Detect which cell encompasses the target text, then output its [X, Y] center coordinate. 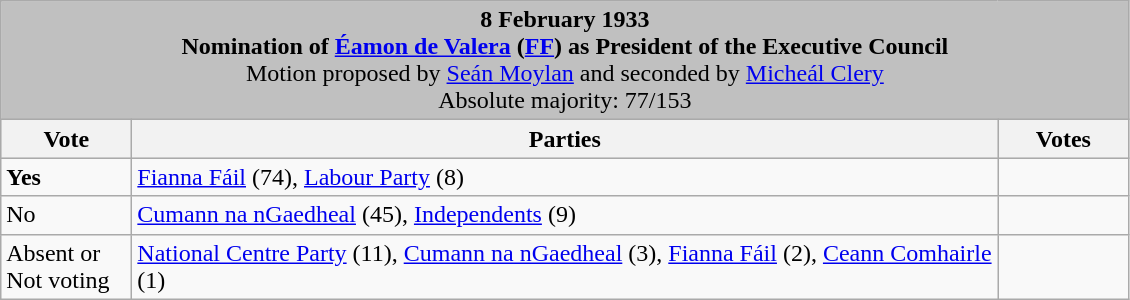
Absent orNot voting [66, 266]
Votes [1064, 139]
Parties [565, 139]
National Centre Party (11), Cumann na nGaedheal (3), Fianna Fáil (2), Ceann Comhairle (1) [565, 266]
Fianna Fáil (74), Labour Party (8) [565, 177]
Yes [66, 177]
Cumann na nGaedheal (45), Independents (9) [565, 215]
Vote [66, 139]
No [66, 215]
